Detect which cell encompasses the target text, then output its (X, Y) center coordinate. 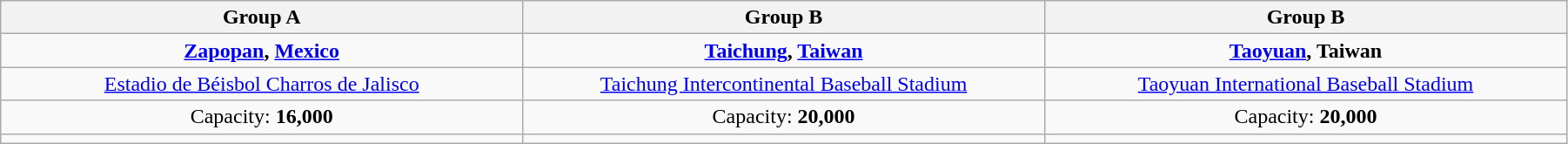
Estadio de Béisbol Charros de Jalisco (262, 84)
Zapopan, Mexico (262, 51)
Group A (262, 17)
Taoyuan International Baseball Stadium (1306, 84)
Taichung Intercontinental Baseball Stadium (784, 84)
Taoyuan, Taiwan (1306, 51)
Capacity: 16,000 (262, 117)
Taichung, Taiwan (784, 51)
